Return (x, y) of the center of cell containing provided text 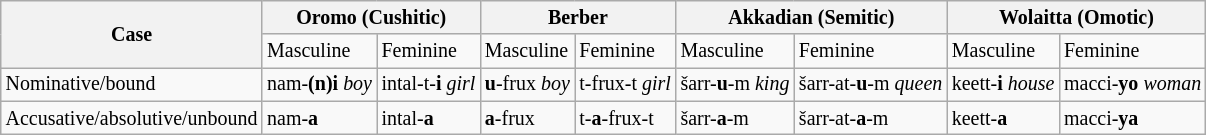
Accusative/absolutive/unbound (132, 118)
šarr-at-a-m (870, 118)
t-a-frux-t (626, 118)
intal-a (428, 118)
keett-a (1003, 118)
u-frux boy (527, 84)
šarr-u-m king (735, 84)
t-frux-t girl (626, 84)
intal-t-i girl (428, 84)
Oromo (Cushitic) (371, 18)
keett-i house (1003, 84)
šarr-a-m (735, 118)
Berber (578, 18)
Akkadian (Semitic) (812, 18)
nam-(n)i boy (319, 84)
macci-ya (1132, 118)
nam-a (319, 118)
Nominative/bound (132, 84)
šarr-at-u-m queen (870, 84)
Wolaitta (Omotic) (1076, 18)
a-frux (527, 118)
macci-yo woman (1132, 84)
Case (132, 34)
